Return the (X, Y) coordinate for the center point of the cell that contains the specified text.  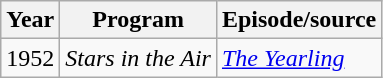
The Yearling (298, 58)
Episode/source (298, 20)
Year (30, 20)
Program (138, 20)
Stars in the Air (138, 58)
1952 (30, 58)
